Capture the cell that displays the provided text and extract its (x, y) central coordinate. 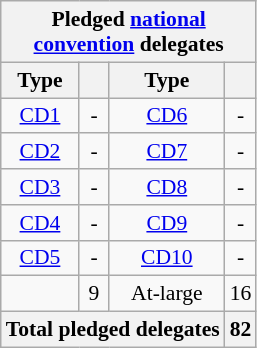
CD9 (167, 223)
CD10 (167, 258)
CD7 (167, 152)
Total pledged delegates (113, 330)
CD2 (40, 152)
Pledged nationalconvention delegates (129, 32)
CD8 (167, 187)
At-large (167, 294)
16 (241, 294)
CD4 (40, 223)
CD3 (40, 187)
82 (241, 330)
CD1 (40, 116)
CD5 (40, 258)
CD6 (167, 116)
9 (94, 294)
